Return (X, Y) of the center of cell containing provided text 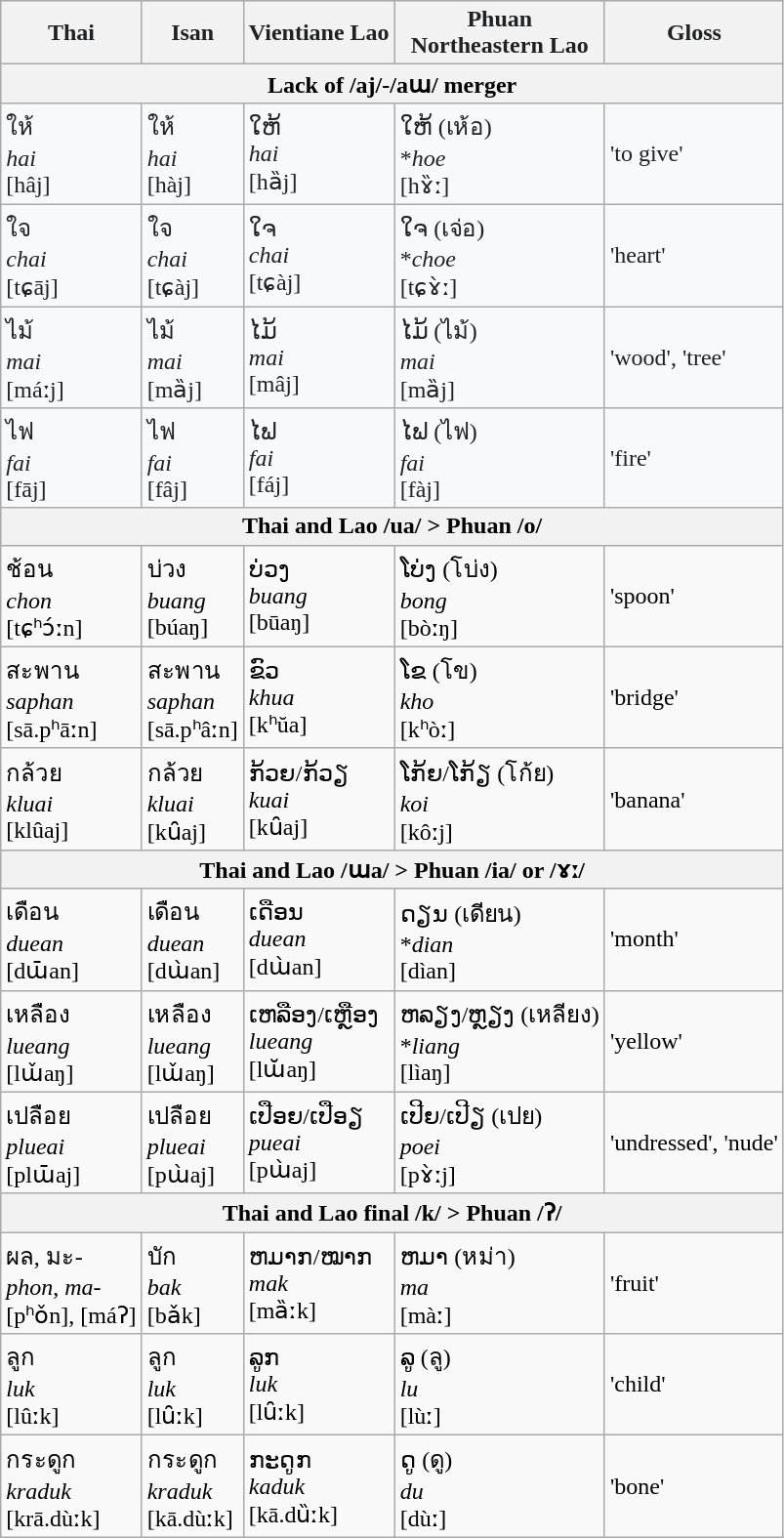
ຫມາກ/ໝາກmak[mȁːk] (318, 1283)
'heart' (693, 255)
ให้hai[hàj] (192, 153)
ເດືອນduean[dɯ̀an] (318, 939)
กระดูกkraduk[kā.dùːk] (192, 1486)
Thai and Lao /ua/ > Phuan /o/ (392, 526)
Gloss (693, 33)
Vientiane Lao (318, 33)
เดือนduean[dɯ̄an] (71, 939)
Thai and Lao final /k/ > Phuan /ʔ/ (392, 1213)
กล้วยkluai[kȗaj] (192, 799)
PhuanNortheastern Lao (500, 33)
Lack of /aj/-/aɯ/ merger (392, 84)
ໃຫ້ (เห้อ)*hoe[hɤ̏ː] (500, 153)
ผล, มะ-phon, ma-[pʰǒn], [máʔ] (71, 1283)
Thai and Lao /ɯa/ > Phuan /ia/ or /ɤː/ (392, 869)
ใจchai[tɕàj] (192, 255)
ให้hai[hâj] (71, 153)
'to give' (693, 153)
ຫລຽງ/ຫຼຽງ (เหลียง)*liang[lìaŋ] (500, 1041)
ลูกluk[lȗːk] (192, 1385)
บ่วงbuang[búaŋ] (192, 596)
'fire' (693, 459)
'spoon' (693, 596)
สะพานsaphan[sā.pʰāːn] (71, 697)
ໂບ່ງ (โบ่ง)bong[bòːŋ] (500, 596)
สะพานsaphan[sā.pʰâːn] (192, 697)
'undressed', 'nude' (693, 1143)
เปลือยplueai[pɯ̀aj] (192, 1143)
ໄຟfai[fáj] (318, 459)
ໃຈchai[tɕàj] (318, 255)
ດູ (ดู)du[dùː] (500, 1486)
ไฟfai[fāj] (71, 459)
'wood', 'tree' (693, 357)
'fruit' (693, 1283)
ลูกluk[lûːk] (71, 1385)
ไม้mai[máːj] (71, 357)
ไฟfai[fâj] (192, 459)
ເປືອຍ/ເປືອຽpueai[pɯ̀aj] (318, 1143)
ໂຂ (โข)kho[kʰòː] (500, 697)
ไม้mai[mȁj] (192, 357)
Isan (192, 33)
ໄມ້ (ไม้)mai[mȁj] (500, 357)
ລູກluk[lȗːk] (318, 1385)
กระดูกkraduk[krā.dùːk] (71, 1486)
กล้วยkluai[klûaj] (71, 799)
ช้อนchon[tɕʰɔ́ːn] (71, 596)
ໄມ້mai[mâj] (318, 357)
ລູ (ลู)lu[lùː] (500, 1385)
บักbak[bǎk] (192, 1283)
'child' (693, 1385)
'bone' (693, 1486)
ຂົວkhua[kʰŭa] (318, 697)
ກ້ວຍ/ກ້ວຽkuai[kȗaj] (318, 799)
ກະດູກkaduk[kā.dȕːk] (318, 1486)
ໄຟ (ไฟ)fai[fàj] (500, 459)
เปลือยplueai[plɯ̄aj] (71, 1143)
'banana' (693, 799)
ເຫລືອງ/ເຫຼືອງlueang[lɯ̆aŋ] (318, 1041)
ເປີຍ/ເປີຽ (เปย)poei[pɤ̀ːj] (500, 1143)
ໃຈ (เจ่อ)*choe[tɕɤ̀ː] (500, 255)
'bridge' (693, 697)
Thai (71, 33)
'yellow' (693, 1041)
ບ່ວງbuang[būaŋ] (318, 596)
'month' (693, 939)
ใจchai[tɕāj] (71, 255)
เดือนduean[dɯ̀an] (192, 939)
ໂກ້ຍ/ໂກ້ຽ (โก้ย)koi[kôːj] (500, 799)
ດຽນ (เดียน)*dian[dìan] (500, 939)
ໃຫ້hai[hȁj] (318, 153)
ຫມາ (หม่า)ma[màː] (500, 1283)
